Extract the (x, y) coordinate from the center of the cell holding the provided text.  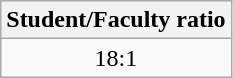
18:1 (116, 58)
Student/Faculty ratio (116, 20)
